From the cell containing the given text, extract its center point as [X, Y] coordinate. 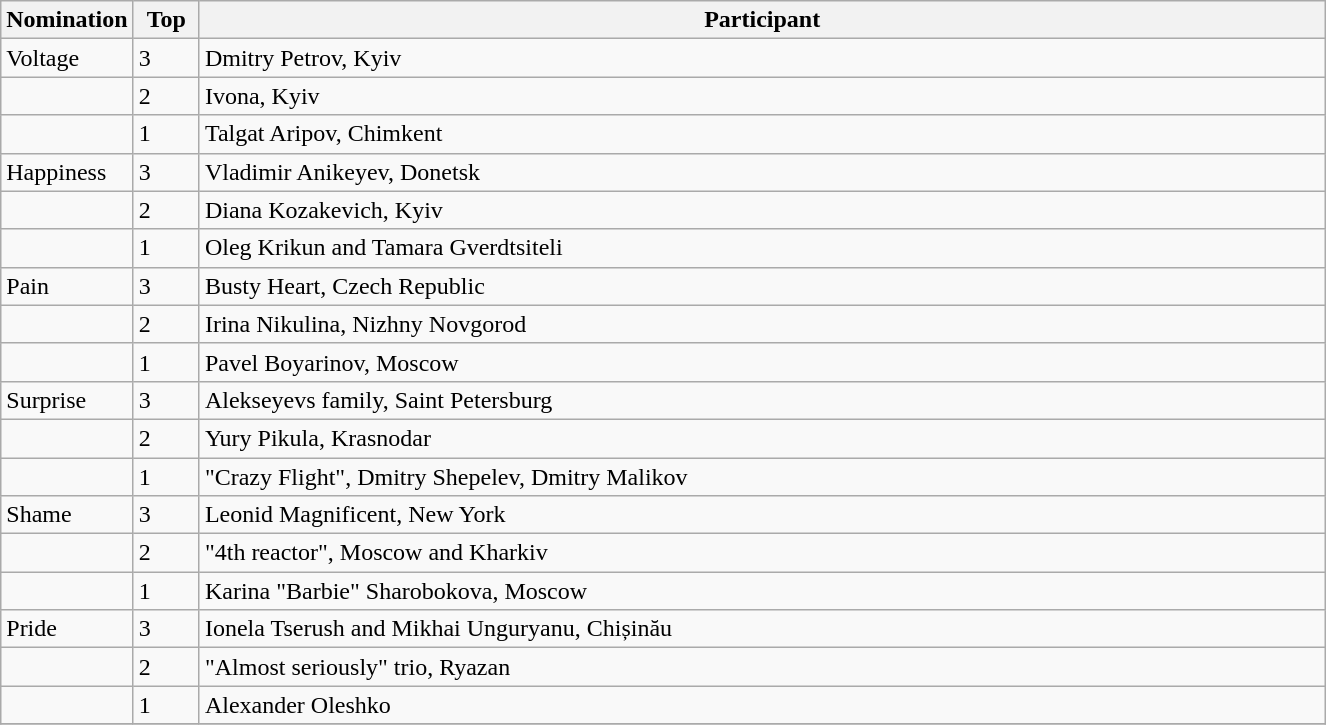
Surprise [67, 400]
Leonid Magnificent, New York [762, 515]
Happiness [67, 172]
"Almost seriously" trio, Ryazan [762, 667]
Voltage [67, 58]
Oleg Krikun and Tamara Gverdtsiteli [762, 248]
Dmitry Petrov, Kyiv [762, 58]
Yury Pikula, Krasnodar [762, 438]
Busty Heart, Czech Republic [762, 286]
Alexander Oleshko [762, 705]
Irina Nikulina, Nizhny Novgorod [762, 324]
"Crazy Flight", Dmitry Shepelev, Dmitry Malikov [762, 477]
Shame [67, 515]
Karina "Barbie" Sharobokova, Moscow [762, 591]
Alekseyevs family, Saint Petersburg [762, 400]
Pavel Boyarinov, Moscow [762, 362]
Ionela Tserush and Mikhai Unguryanu, Chișinău [762, 629]
Top [166, 20]
Pain [67, 286]
Pride [67, 629]
Ivona, Kyiv [762, 96]
Participant [762, 20]
Diana Kozakevich, Kyiv [762, 210]
Nomination [67, 20]
Talgat Aripov, Chimkent [762, 134]
Vladimir Anikeyev, Donetsk [762, 172]
"4th reactor", Moscow and Kharkiv [762, 553]
